Determine the [X, Y] coordinate at the center of the cell enclosing the given text.  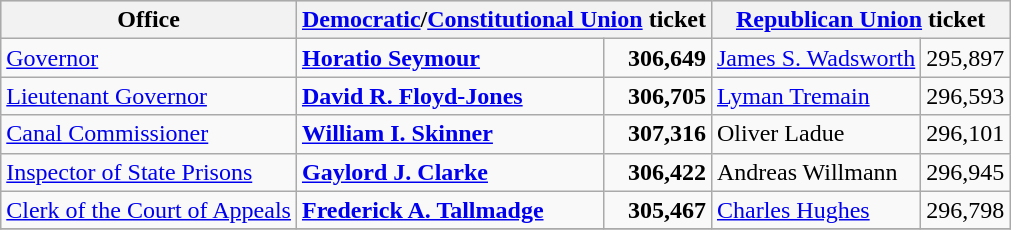
Lieutenant Governor [149, 96]
307,316 [657, 134]
Andreas Willmann [816, 172]
Democratic/Constitutional Union ticket [504, 20]
Office [149, 20]
295,897 [966, 58]
Lyman Tremain [816, 96]
Canal Commissioner [149, 134]
Governor [149, 58]
306,649 [657, 58]
296,101 [966, 134]
David R. Floyd-Jones [450, 96]
Oliver Ladue [816, 134]
296,798 [966, 210]
296,945 [966, 172]
Republican Union ticket [860, 20]
Gaylord J. Clarke [450, 172]
James S. Wadsworth [816, 58]
306,422 [657, 172]
Frederick A. Tallmadge [450, 210]
Horatio Seymour [450, 58]
Clerk of the Court of Appeals [149, 210]
305,467 [657, 210]
Charles Hughes [816, 210]
William I. Skinner [450, 134]
Inspector of State Prisons [149, 172]
306,705 [657, 96]
296,593 [966, 96]
